Capture the cell that displays the provided text and extract its [x, y] central coordinate. 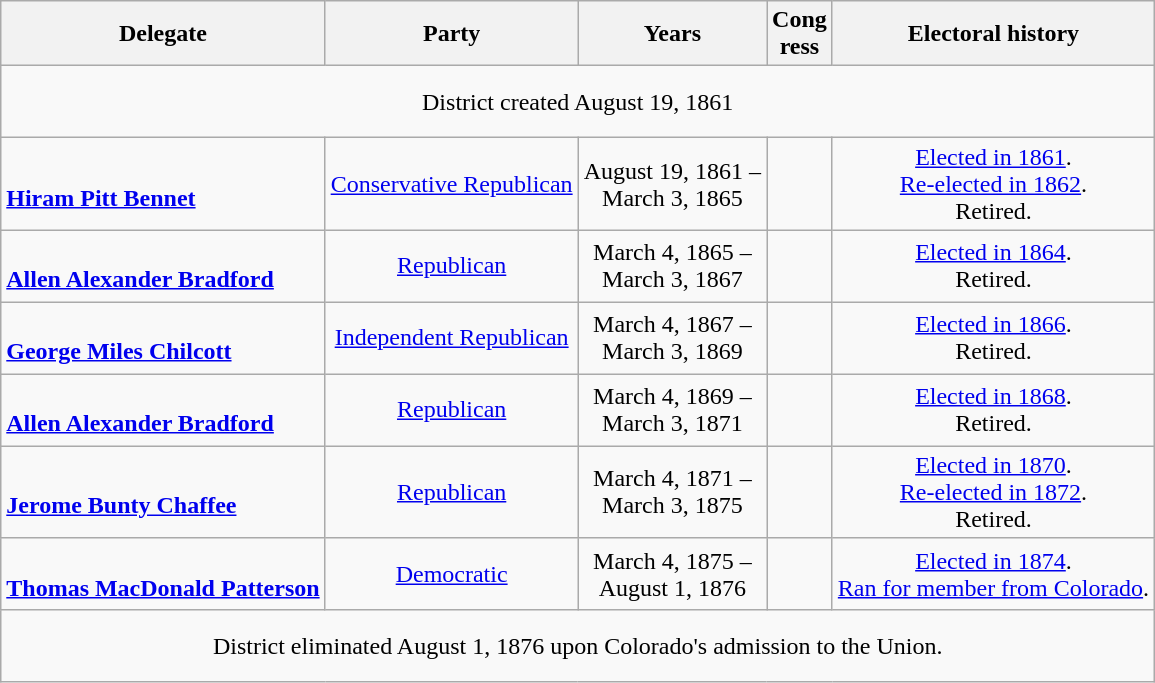
Electoral history [993, 34]
Thomas MacDonald Patterson [163, 574]
March 4, 1867 –March 3, 1869 [672, 338]
District created August 19, 1861 [578, 102]
March 4, 1869 –March 3, 1871 [672, 410]
Elected in 1874.Ran for member from Colorado. [993, 574]
Elected in 1866.Retired. [993, 338]
Hiram Pitt Bennet [163, 184]
George Miles Chilcott [163, 338]
Jerome Bunty Chaffee [163, 492]
Years [672, 34]
Democratic [452, 574]
Party [452, 34]
Elected in 1861.Re-elected in 1862.Retired. [993, 184]
Delegate [163, 34]
Elected in 1870.Re-elected in 1872.Retired. [993, 492]
March 4, 1865 –March 3, 1867 [672, 266]
Conservative Republican [452, 184]
March 4, 1871 –March 3, 1875 [672, 492]
March 4, 1875 –August 1, 1876 [672, 574]
August 19, 1861 –March 3, 1865 [672, 184]
Independent Republican [452, 338]
Elected in 1864.Retired. [993, 266]
Congress [800, 34]
District eliminated August 1, 1876 upon Colorado's admission to the Union. [578, 646]
Elected in 1868.Retired. [993, 410]
